Return [x, y] of the center of cell containing provided text 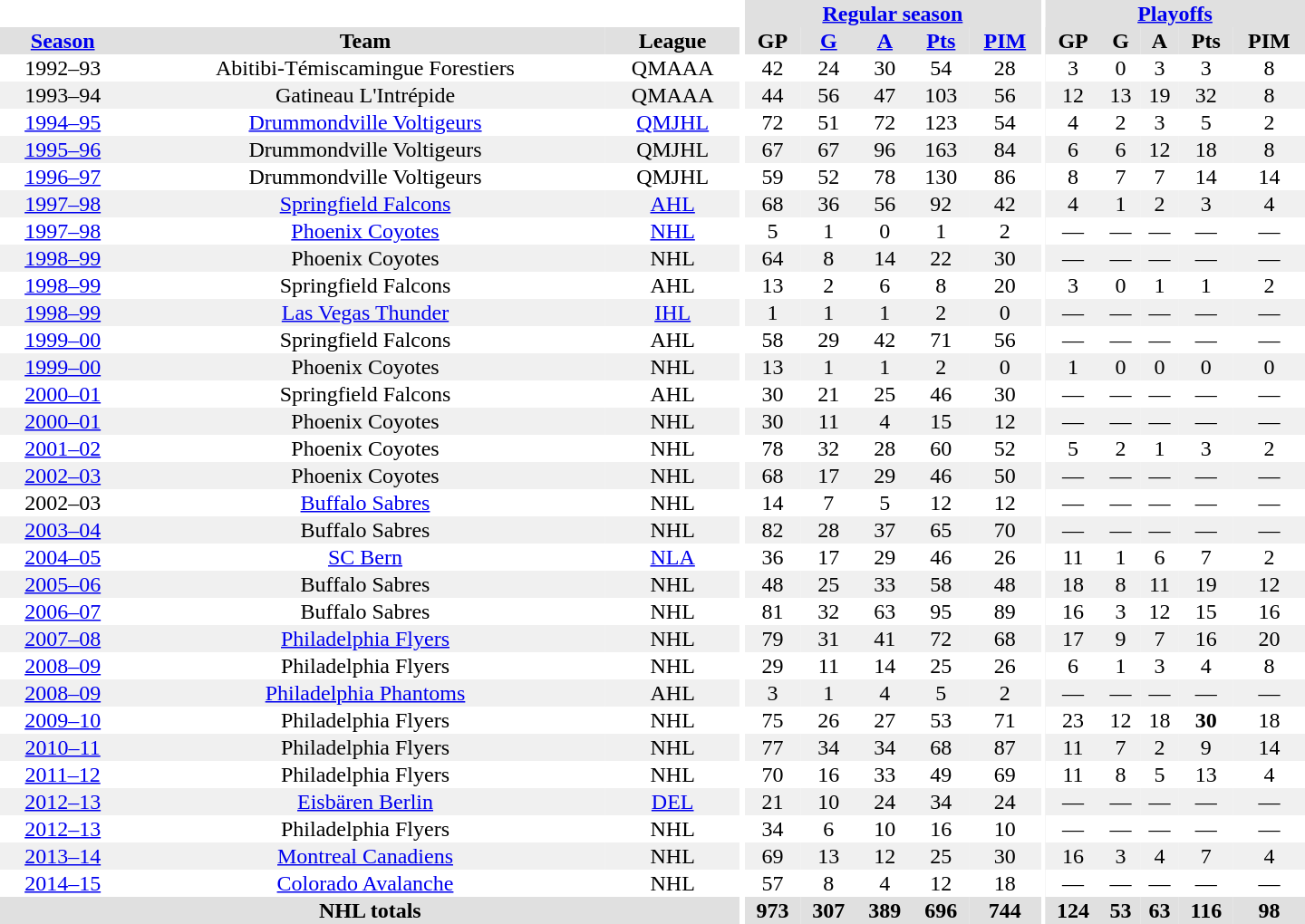
Las Vegas Thunder [364, 313]
31 [828, 639]
Eisbären Berlin [364, 802]
Regular season [892, 14]
2004–05 [63, 557]
65 [941, 530]
2009–10 [63, 720]
Season [63, 41]
307 [828, 910]
87 [1004, 747]
1995–96 [63, 149]
2010–11 [63, 747]
Playoffs [1174, 14]
96 [884, 149]
Team [364, 41]
92 [941, 204]
23 [1073, 720]
81 [772, 611]
2014–15 [63, 883]
51 [828, 122]
103 [941, 95]
82 [772, 530]
50 [1004, 476]
130 [941, 177]
95 [941, 611]
116 [1206, 910]
NLA [672, 557]
1993–94 [63, 95]
163 [941, 149]
2006–07 [63, 611]
SC Bern [364, 557]
2011–12 [63, 775]
1996–97 [63, 177]
DEL [672, 802]
59 [772, 177]
1994–95 [63, 122]
75 [772, 720]
Abitibi-Témiscamingue Forestiers [364, 68]
84 [1004, 149]
79 [772, 639]
123 [941, 122]
Gatineau L'Intrépide [364, 95]
NHL totals [370, 910]
37 [884, 530]
27 [884, 720]
2001–02 [63, 448]
22 [941, 258]
696 [941, 910]
86 [1004, 177]
Philadelphia Phantoms [364, 693]
64 [772, 258]
44 [772, 95]
League [672, 41]
2005–06 [63, 584]
Montreal Canadiens [364, 856]
57 [772, 883]
60 [941, 448]
47 [884, 95]
2003–04 [63, 530]
Colorado Avalanche [364, 883]
77 [772, 747]
389 [884, 910]
124 [1073, 910]
49 [941, 775]
744 [1004, 910]
98 [1269, 910]
89 [1004, 611]
1992–93 [63, 68]
973 [772, 910]
IHL [672, 313]
2007–08 [63, 639]
41 [884, 639]
2013–14 [63, 856]
